Pinpoint the cell where the given text exists, returning its (x, y) midpoint coordinate. 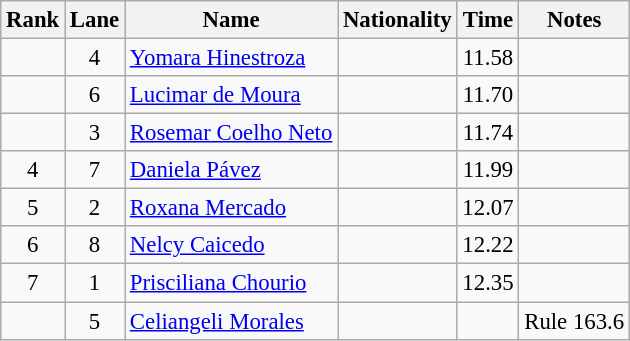
8 (95, 245)
11.99 (488, 170)
2 (95, 208)
Rosemar Coelho Neto (232, 133)
Nationality (398, 20)
Name (232, 20)
Lane (95, 20)
12.22 (488, 245)
Time (488, 20)
11.70 (488, 95)
Lucimar de Moura (232, 95)
3 (95, 133)
Rule 163.6 (574, 321)
Celiangeli Morales (232, 321)
Notes (574, 20)
12.35 (488, 283)
Prisciliana Chourio (232, 283)
11.58 (488, 58)
Yomara Hinestroza (232, 58)
Nelcy Caicedo (232, 245)
11.74 (488, 133)
Daniela Pávez (232, 170)
12.07 (488, 208)
1 (95, 283)
Rank (33, 20)
Roxana Mercado (232, 208)
